Extract the (X, Y) coordinate from the center of the cell holding the provided text.  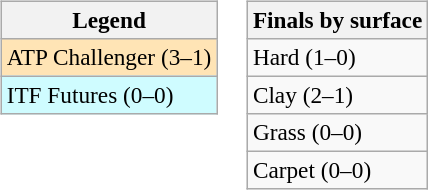
Carpet (0–0) (337, 171)
Finals by surface (337, 20)
ATP Challenger (3–1) (108, 57)
Hard (1–0) (337, 57)
ITF Futures (0–0) (108, 95)
Clay (2–1) (337, 95)
Legend (108, 20)
Grass (0–0) (337, 133)
